Identify which cell holds the provided text, then report its [X, Y] central coordinate. 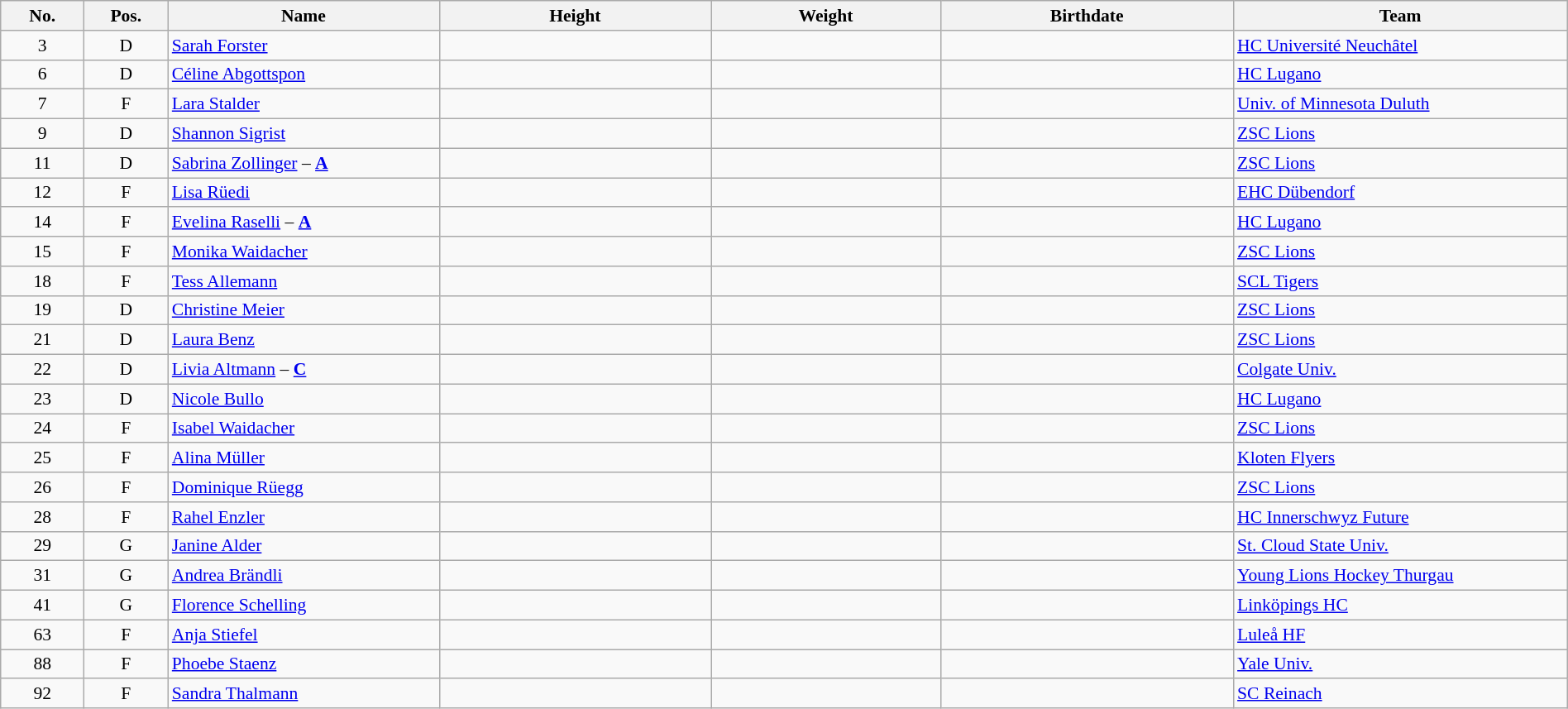
Sandra Thalmann [304, 694]
14 [43, 223]
Sarah Forster [304, 46]
Laura Benz [304, 340]
EHC Dübendorf [1400, 193]
18 [43, 281]
22 [43, 370]
Livia Altmann – C [304, 370]
12 [43, 193]
Alina Müller [304, 458]
6 [43, 74]
Young Lions Hockey Thurgau [1400, 576]
25 [43, 458]
24 [43, 429]
Phoebe Staenz [304, 664]
Monika Waidacher [304, 252]
Linköpings HC [1400, 606]
SC Reinach [1400, 694]
Dominique Rüegg [304, 487]
No. [43, 16]
Anja Stiefel [304, 635]
Shannon Sigrist [304, 134]
Tess Allemann [304, 281]
Team [1400, 16]
Christine Meier [304, 310]
Isabel Waidacher [304, 429]
Andrea Brändli [304, 576]
9 [43, 134]
23 [43, 399]
88 [43, 664]
Luleå HF [1400, 635]
HC Innerschwyz Future [1400, 517]
Sabrina Zollinger – A [304, 163]
26 [43, 487]
Lisa Rüedi [304, 193]
Colgate Univ. [1400, 370]
29 [43, 546]
SCL Tigers [1400, 281]
21 [43, 340]
41 [43, 606]
7 [43, 104]
Pos. [126, 16]
Birthdate [1087, 16]
28 [43, 517]
Yale Univ. [1400, 664]
Lara Stalder [304, 104]
HC Université Neuchâtel [1400, 46]
3 [43, 46]
19 [43, 310]
Name [304, 16]
Evelina Raselli – A [304, 223]
15 [43, 252]
63 [43, 635]
Florence Schelling [304, 606]
Height [575, 16]
31 [43, 576]
Rahel Enzler [304, 517]
Janine Alder [304, 546]
Univ. of Minnesota Duluth [1400, 104]
St. Cloud State Univ. [1400, 546]
Nicole Bullo [304, 399]
Weight [826, 16]
11 [43, 163]
92 [43, 694]
Céline Abgottspon [304, 74]
Kloten Flyers [1400, 458]
